Identify which cell holds the provided text, then report its (x, y) central coordinate. 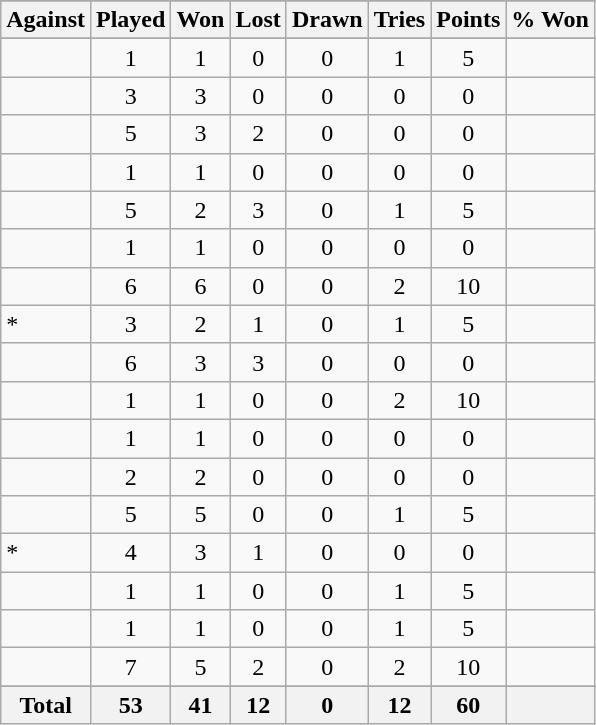
Total (46, 705)
Lost (258, 20)
Won (200, 20)
Tries (400, 20)
60 (468, 705)
41 (200, 705)
7 (130, 667)
Against (46, 20)
4 (130, 553)
53 (130, 705)
% Won (550, 20)
Played (130, 20)
Points (468, 20)
Drawn (327, 20)
